Search for the cell housing the specified text and yield its [x, y] center coordinate. 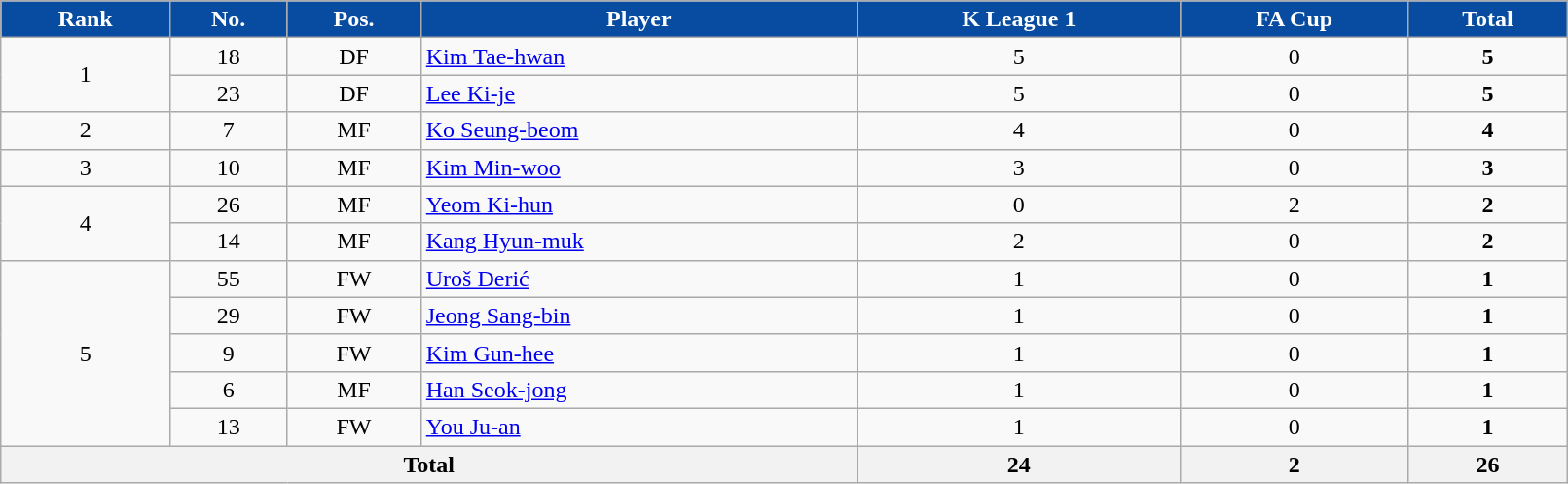
23 [229, 93]
Ko Seung-beom [638, 130]
No. [229, 19]
9 [229, 353]
Player [638, 19]
Rank [86, 19]
Han Seok-jong [638, 390]
K League 1 [1018, 19]
FA Cup [1295, 19]
Kim Gun-hee [638, 353]
6 [229, 390]
Yeom Ki-hun [638, 205]
You Ju-an [638, 427]
Lee Ki-je [638, 93]
29 [229, 316]
Kang Hyun-muk [638, 242]
24 [1018, 465]
Kim Tae-hwan [638, 56]
14 [229, 242]
Pos. [354, 19]
10 [229, 168]
18 [229, 56]
Uroš Đerić [638, 279]
7 [229, 130]
55 [229, 279]
Jeong Sang-bin [638, 316]
Kim Min-woo [638, 168]
13 [229, 427]
